Detect which cell encompasses the target text, then output its (x, y) center coordinate. 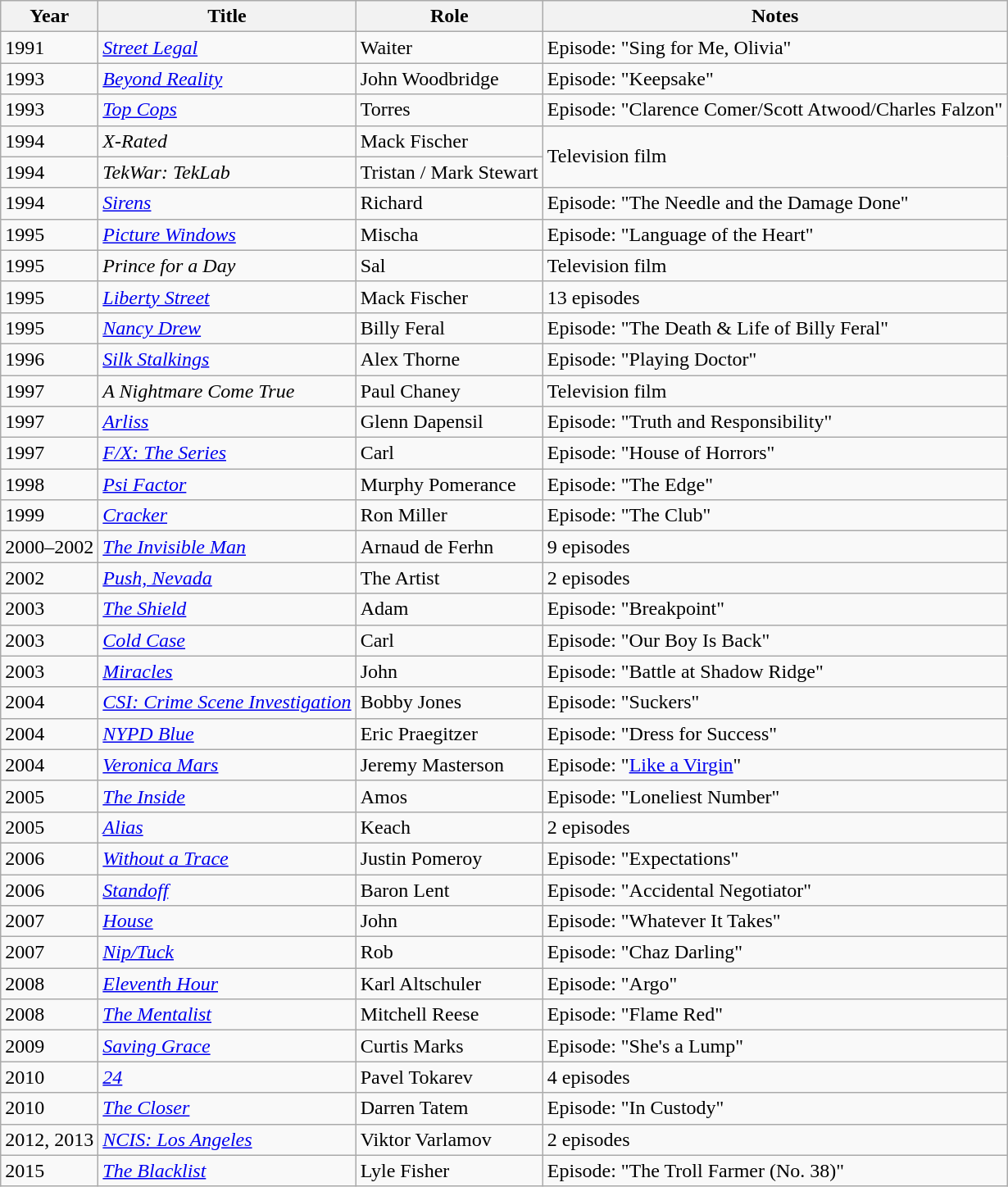
24 (227, 1077)
Episode: "The Club" (775, 516)
Year (49, 16)
Episode: "Battle at Shadow Ridge" (775, 671)
2015 (49, 1171)
Push, Nevada (227, 578)
Arliss (227, 422)
Psi Factor (227, 484)
1996 (49, 359)
Episode: "Suckers" (775, 703)
Beyond Reality (227, 79)
Rob (449, 953)
Episode: "House of Horrors" (775, 453)
Episode: "Dress for Success" (775, 734)
Episode: "Our Boy Is Back" (775, 640)
NYPD Blue (227, 734)
House (227, 921)
Prince for a Day (227, 266)
Mitchell Reese (449, 1015)
Pavel Tokarev (449, 1077)
Episode: "The Death & Life of Billy Feral" (775, 328)
Episode: "Like a Virgin" (775, 765)
The Shield (227, 609)
Notes (775, 16)
Role (449, 16)
Top Cops (227, 110)
Richard (449, 203)
Episode: "Chaz Darling" (775, 953)
Waiter (449, 48)
Darren Tatem (449, 1108)
Nancy Drew (227, 328)
Standoff (227, 889)
Glenn Dapensil (449, 422)
Torres (449, 110)
The Inside (227, 796)
Nip/Tuck (227, 953)
Episode: "Flame Red" (775, 1015)
Amos (449, 796)
Episode: "The Edge" (775, 484)
CSI: Crime Scene Investigation (227, 703)
Episode: "Accidental Negotiator" (775, 889)
4 episodes (775, 1077)
X-Rated (227, 141)
Keach (449, 827)
Mischa (449, 234)
Lyle Fisher (449, 1171)
A Nightmare Come True (227, 391)
Billy Feral (449, 328)
9 episodes (775, 547)
Alex Thorne (449, 359)
Viktor Varlamov (449, 1139)
Arnaud de Ferhn (449, 547)
Episode: "Breakpoint" (775, 609)
Karl Altschuler (449, 984)
Paul Chaney (449, 391)
TekWar: TekLab (227, 172)
The Invisible Man (227, 547)
The Closer (227, 1108)
Title (227, 16)
Ron Miller (449, 516)
John Woodbridge (449, 79)
Episode: "Argo" (775, 984)
2000–2002 (49, 547)
The Artist (449, 578)
Episode: "The Needle and the Damage Done" (775, 203)
Episode: "Sing for Me, Olivia" (775, 48)
Murphy Pomerance (449, 484)
2002 (49, 578)
Tristan / Mark Stewart (449, 172)
Alias (227, 827)
2012, 2013 (49, 1139)
Episode: "Loneliest Number" (775, 796)
1999 (49, 516)
Eric Praegitzer (449, 734)
Cold Case (227, 640)
Episode: "Truth and Responsibility" (775, 422)
Curtis Marks (449, 1046)
Sirens (227, 203)
Sal (449, 266)
Miracles (227, 671)
The Blacklist (227, 1171)
Episode: "Playing Doctor" (775, 359)
Picture Windows (227, 234)
Liberty Street (227, 297)
2009 (49, 1046)
Episode: "Language of the Heart" (775, 234)
1998 (49, 484)
Saving Grace (227, 1046)
Episode: "Keepsake" (775, 79)
Silk Stalkings (227, 359)
Bobby Jones (449, 703)
Street Legal (227, 48)
Episode: "In Custody" (775, 1108)
The Mentalist (227, 1015)
Episode: "She's a Lump" (775, 1046)
Justin Pomeroy (449, 858)
Episode: "Whatever It Takes" (775, 921)
Veronica Mars (227, 765)
Cracker (227, 516)
NCIS: Los Angeles (227, 1139)
Without a Trace (227, 858)
Baron Lent (449, 889)
Jeremy Masterson (449, 765)
Eleventh Hour (227, 984)
Episode: "Expectations" (775, 858)
13 episodes (775, 297)
Episode: "The Troll Farmer (No. 38)" (775, 1171)
Episode: "Clarence Comer/Scott Atwood/Charles Falzon" (775, 110)
1991 (49, 48)
F/X: The Series (227, 453)
Adam (449, 609)
